For the text-containing cell, return its midpoint in (X, Y) coordinate format. 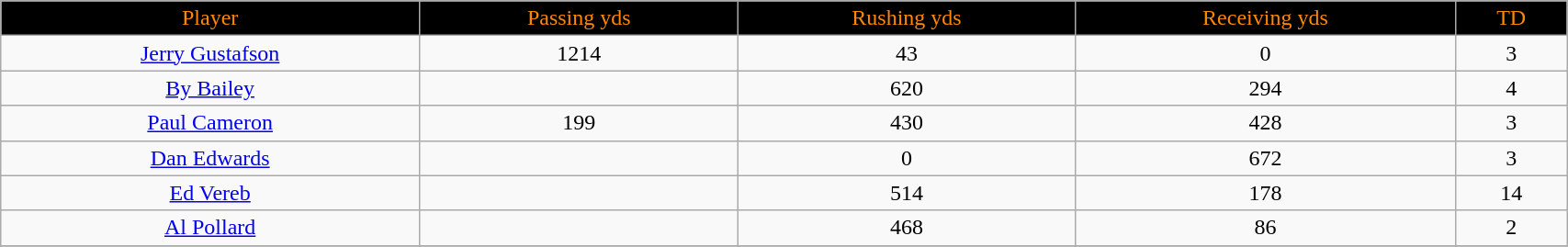
By Bailey (210, 88)
294 (1266, 88)
Dan Edwards (210, 158)
Al Pollard (210, 228)
Paul Cameron (210, 123)
178 (1266, 193)
14 (1512, 193)
Passing yds (579, 18)
Ed Vereb (210, 193)
86 (1266, 228)
430 (907, 123)
Rushing yds (907, 18)
Jerry Gustafson (210, 53)
TD (1512, 18)
468 (907, 228)
672 (1266, 158)
2 (1512, 228)
Player (210, 18)
43 (907, 53)
620 (907, 88)
199 (579, 123)
1214 (579, 53)
Receiving yds (1266, 18)
4 (1512, 88)
514 (907, 193)
428 (1266, 123)
